From the cell containing the given text, extract its center point as (x, y) coordinate. 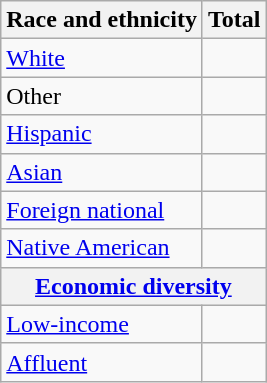
White (102, 58)
Asian (102, 172)
Total (234, 20)
Other (102, 96)
Foreign national (102, 210)
Economic diversity (134, 286)
Affluent (102, 362)
Low-income (102, 324)
Native American (102, 248)
Hispanic (102, 134)
Race and ethnicity (102, 20)
